Locate the cell with the specified text and output its (X, Y) center coordinate. 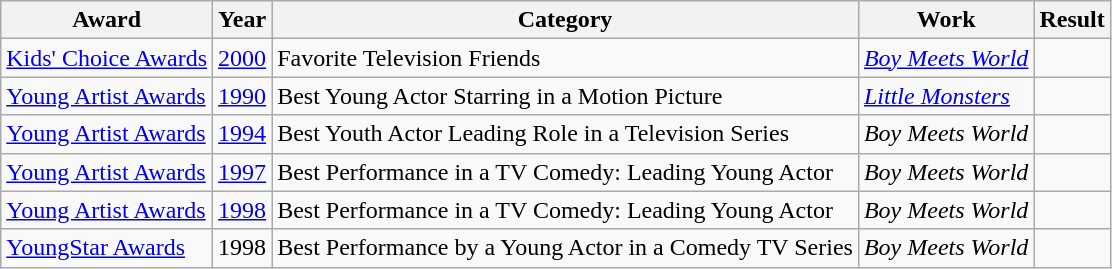
YoungStar Awards (107, 248)
Result (1072, 20)
Favorite Television Friends (566, 58)
Year (242, 20)
Work (946, 20)
2000 (242, 58)
Best Performance by a Young Actor in a Comedy TV Series (566, 248)
Category (566, 20)
Little Monsters (946, 96)
Award (107, 20)
Best Young Actor Starring in a Motion Picture (566, 96)
1994 (242, 134)
Best Youth Actor Leading Role in a Television Series (566, 134)
Kids' Choice Awards (107, 58)
1990 (242, 96)
1997 (242, 172)
